Extract the [X, Y] coordinate from the center of the cell holding the provided text.  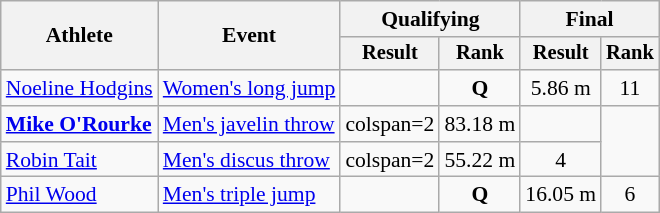
Women's long jump [250, 88]
Men's discus throw [250, 160]
Robin Tait [80, 160]
11 [630, 88]
Phil Wood [80, 195]
Event [250, 36]
Noeline Hodgins [80, 88]
Men's javelin throw [250, 124]
Qualifying [430, 19]
Athlete [80, 36]
5.86 m [560, 88]
6 [630, 195]
Mike O'Rourke [80, 124]
55.22 m [480, 160]
Final [589, 19]
16.05 m [560, 195]
83.18 m [480, 124]
Men's triple jump [250, 195]
4 [560, 160]
